Pinpoint the cell where the given text exists, returning its (x, y) midpoint coordinate. 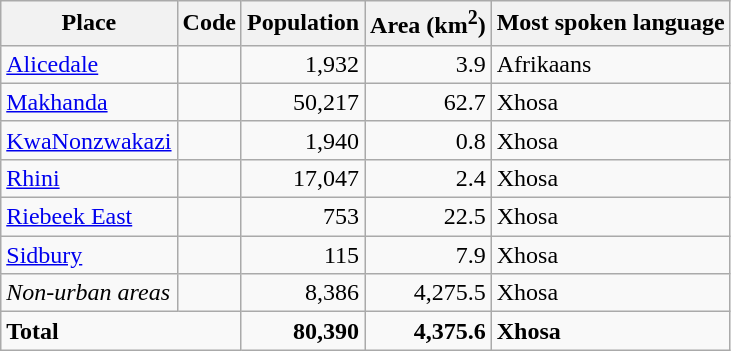
Alicedale (89, 64)
KwaNonzwakazi (89, 140)
Riebeek East (89, 217)
1,932 (302, 64)
0.8 (428, 140)
4,375.6 (428, 331)
Rhini (89, 178)
Afrikaans (610, 64)
Area (km2) (428, 24)
22.5 (428, 217)
Non-urban areas (89, 293)
8,386 (302, 293)
2.4 (428, 178)
Makhanda (89, 102)
1,940 (302, 140)
Code (209, 24)
17,047 (302, 178)
50,217 (302, 102)
7.9 (428, 255)
115 (302, 255)
3.9 (428, 64)
Place (89, 24)
4,275.5 (428, 293)
Total (122, 331)
Most spoken language (610, 24)
753 (302, 217)
62.7 (428, 102)
80,390 (302, 331)
Population (302, 24)
Sidbury (89, 255)
